Pinpoint the cell where the given text exists, returning its (x, y) midpoint coordinate. 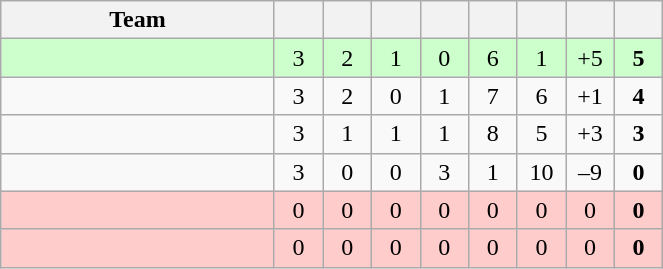
10 (542, 172)
4 (638, 96)
+1 (590, 96)
–9 (590, 172)
7 (494, 96)
Team (138, 20)
8 (494, 134)
+3 (590, 134)
+5 (590, 58)
